Provide the [x, y] coordinate of the cell's center where the given text is located.  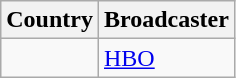
HBO [166, 58]
Broadcaster [166, 20]
Country [50, 20]
